Identify which cell holds the provided text, then report its [X, Y] central coordinate. 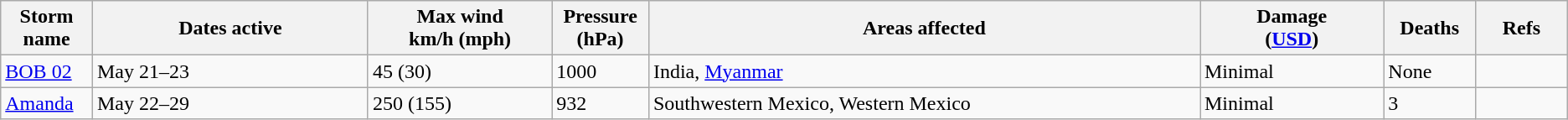
May 21–23 [230, 71]
45 (30) [459, 71]
Areas affected [924, 29]
None [1430, 71]
932 [601, 103]
Storm name [47, 29]
3 [1430, 103]
Deaths [1430, 29]
India, Myanmar [924, 71]
May 22–29 [230, 103]
Southwestern Mexico, Western Mexico [924, 103]
BOB 02 [47, 71]
Max windkm/h (mph) [459, 29]
Refs [1521, 29]
Pressure(hPa) [601, 29]
250 (155) [459, 103]
Dates active [230, 29]
Amanda [47, 103]
1000 [601, 71]
Damage(USD) [1292, 29]
